Find where the given text appears and provide that cell's center as [X, Y] coordinate. 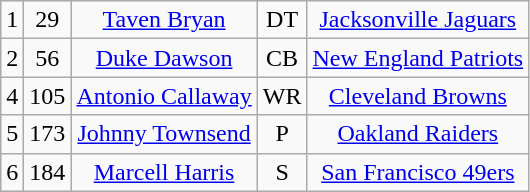
105 [48, 96]
29 [48, 20]
P [282, 134]
2 [12, 58]
WR [282, 96]
New England Patriots [418, 58]
Taven Bryan [164, 20]
CB [282, 58]
184 [48, 172]
San Francisco 49ers [418, 172]
Duke Dawson [164, 58]
56 [48, 58]
S [282, 172]
Marcell Harris [164, 172]
DT [282, 20]
Jacksonville Jaguars [418, 20]
Antonio Callaway [164, 96]
173 [48, 134]
Cleveland Browns [418, 96]
4 [12, 96]
Oakland Raiders [418, 134]
6 [12, 172]
1 [12, 20]
5 [12, 134]
Johnny Townsend [164, 134]
